Pinpoint the cell where the given text exists, returning its [x, y] midpoint coordinate. 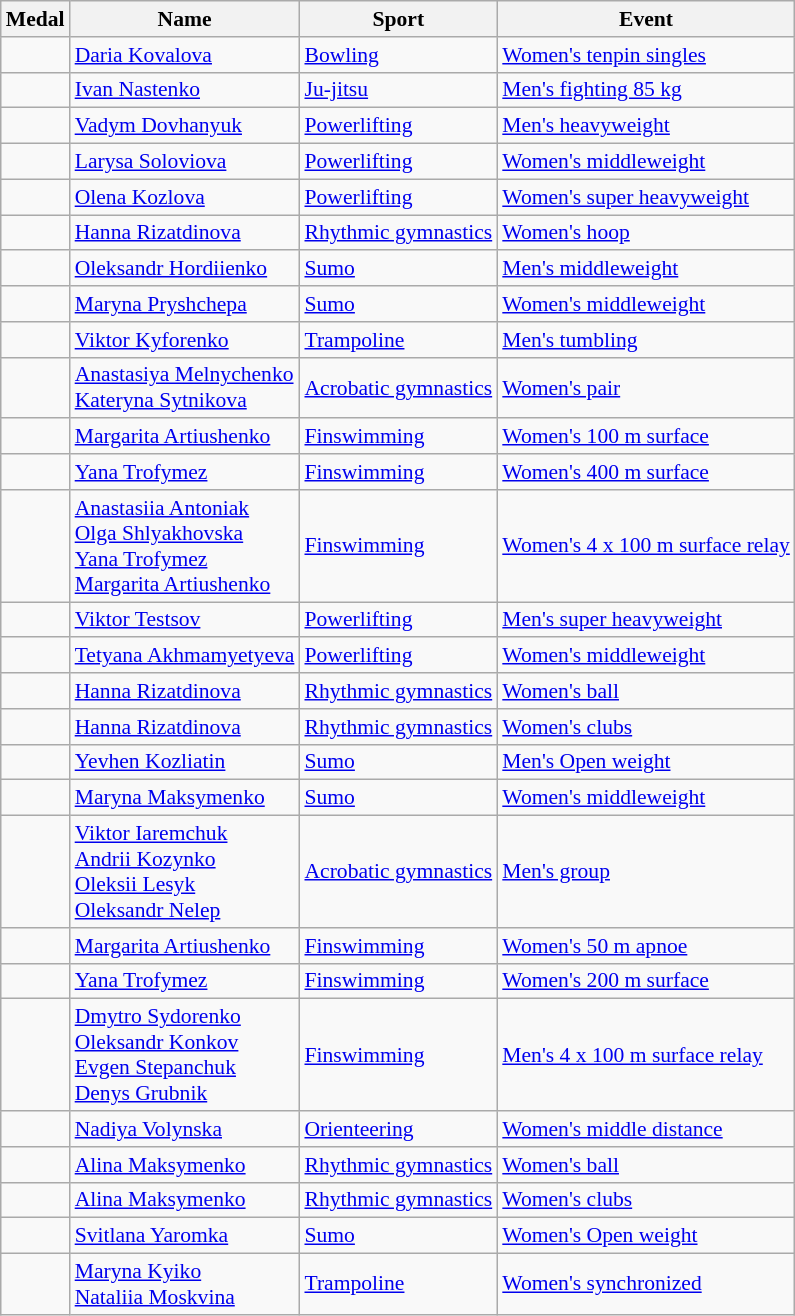
Medal [36, 19]
Orienteering [398, 1129]
Yevhen Kozliatin [185, 762]
Ju-jitsu [398, 90]
Women's synchronized [646, 1284]
Nadiya Volynska [185, 1129]
Oleksandr Hordiienko [185, 269]
Viktor IaremchukAndrii KozynkoOleksii LesykOleksandr Nelep [185, 872]
Men's 4 x 100 m surface relay [646, 1055]
Name [185, 19]
Women's 200 m surface [646, 981]
Olena Kozlova [185, 197]
Women's 100 m surface [646, 437]
Women's 50 m apnoe [646, 946]
Women's 400 m surface [646, 472]
Men's Open weight [646, 762]
Men's tumbling [646, 340]
Men's group [646, 872]
Men's middleweight [646, 269]
Bowling [398, 55]
Women's super heavyweight [646, 197]
Women's tenpin singles [646, 55]
Tetyana Akhmamyetyeva [185, 656]
Daria Kovalova [185, 55]
Men's fighting 85 kg [646, 90]
Maryna KyikoNataliia Moskvina [185, 1284]
Svitlana Yaromka [185, 1236]
Larysa Soloviova [185, 162]
Viktor Testsov [185, 620]
Women's middle distance [646, 1129]
Maryna Pryshchepa [185, 304]
Event [646, 19]
Anastasiya MelnychenkoKateryna Sytnikova [185, 388]
Men's super heavyweight [646, 620]
Women's Open weight [646, 1236]
Women's hoop [646, 233]
Viktor Kyforenko [185, 340]
Men's heavyweight [646, 126]
Vadym Dovhanyuk [185, 126]
Dmytro SydorenkoOleksandr KonkovEvgen StepanchukDenys Grubnik [185, 1055]
Women's pair [646, 388]
Ivan Nastenko [185, 90]
Women's 4 x 100 m surface relay [646, 546]
Maryna Maksymenko [185, 798]
Sport [398, 19]
Anastasiia AntoniakOlga ShlyakhovskaYana TrofymezMargarita Artiushenko [185, 546]
